From the cell containing the given text, extract its center point as (x, y) coordinate. 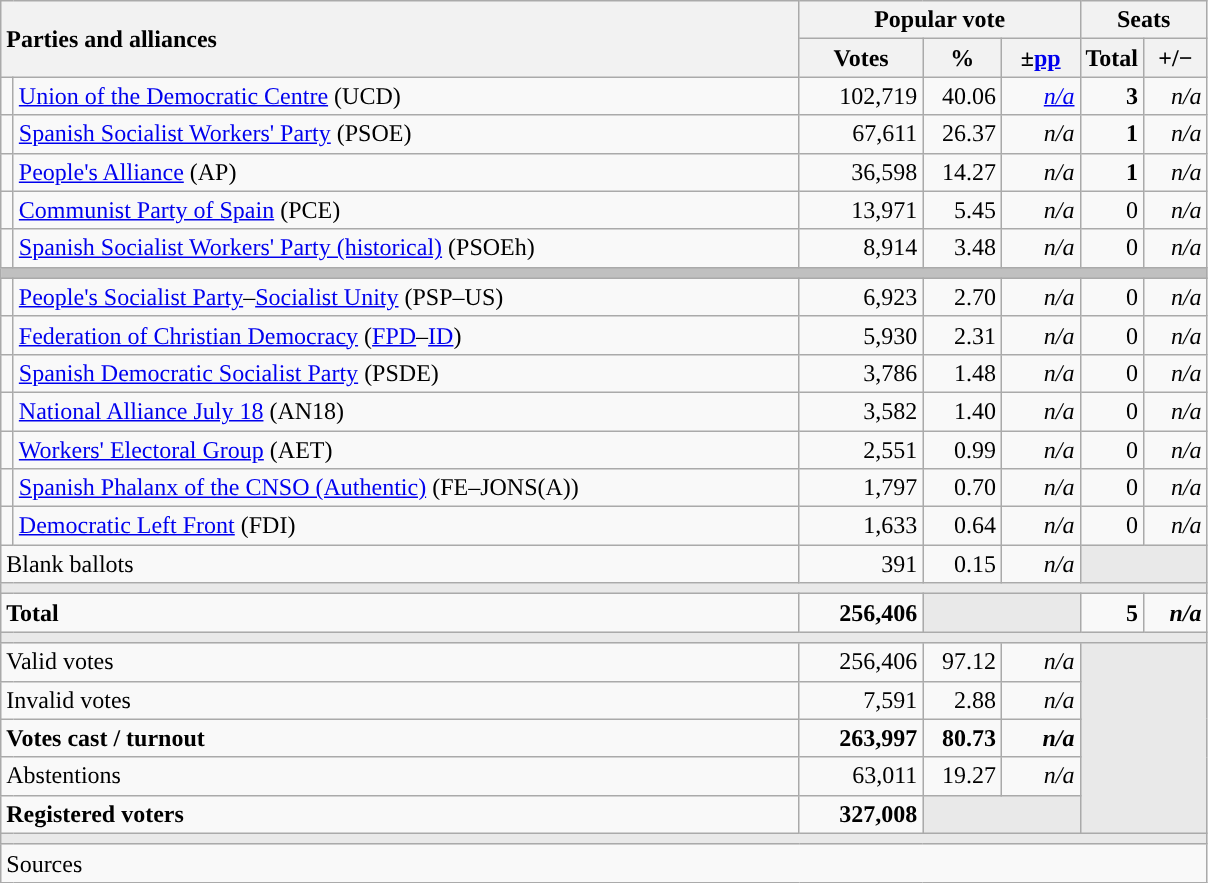
Abstentions (400, 776)
0.99 (962, 449)
6,923 (861, 297)
80.73 (962, 738)
3,786 (861, 373)
13,971 (861, 210)
Parties and alliances (400, 39)
1,633 (861, 526)
Registered voters (400, 814)
+/− (1176, 58)
Invalid votes (400, 700)
2.31 (962, 335)
Spanish Democratic Socialist Party (PSDE) (406, 373)
Spanish Phalanx of the CNSO (Authentic) (FE–JONS(A)) (406, 488)
Blank ballots (400, 564)
2.70 (962, 297)
Federation of Christian Democracy (FPD–ID) (406, 335)
People's Socialist Party–Socialist Unity (PSP–US) (406, 297)
Union of the Democratic Centre (UCD) (406, 96)
97.12 (962, 662)
7,591 (861, 700)
102,719 (861, 96)
5.45 (962, 210)
3 (1112, 96)
36,598 (861, 172)
2.88 (962, 700)
1.48 (962, 373)
0.64 (962, 526)
Sources (604, 863)
Popular vote (940, 20)
0.70 (962, 488)
63,011 (861, 776)
1,797 (861, 488)
% (962, 58)
2,551 (861, 449)
26.37 (962, 134)
327,008 (861, 814)
Spanish Socialist Workers' Party (PSOE) (406, 134)
5 (1112, 613)
Seats (1144, 20)
67,611 (861, 134)
Votes cast / turnout (400, 738)
40.06 (962, 96)
391 (861, 564)
5,930 (861, 335)
People's Alliance (AP) (406, 172)
263,997 (861, 738)
Spanish Socialist Workers' Party (historical) (PSOEh) (406, 248)
19.27 (962, 776)
Valid votes (400, 662)
Votes (861, 58)
±pp (1040, 58)
Communist Party of Spain (PCE) (406, 210)
Democratic Left Front (FDI) (406, 526)
Workers' Electoral Group (AET) (406, 449)
8,914 (861, 248)
0.15 (962, 564)
3,582 (861, 411)
14.27 (962, 172)
3.48 (962, 248)
National Alliance July 18 (AN18) (406, 411)
1.40 (962, 411)
